Output the [x, y] coordinate of the center of the cell containing the given text.  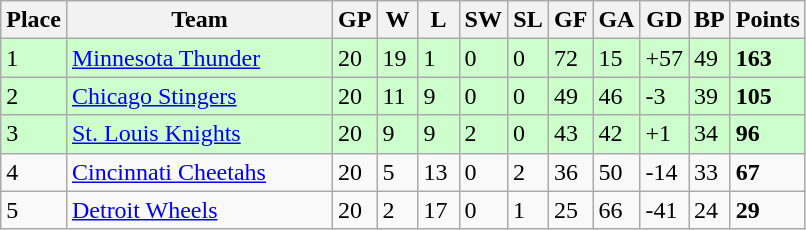
GP [355, 20]
3 [34, 134]
+57 [664, 58]
34 [710, 134]
66 [616, 210]
50 [616, 172]
Minnesota Thunder [199, 58]
72 [571, 58]
105 [768, 96]
Cincinnati Cheetahs [199, 172]
-3 [664, 96]
Team [199, 20]
15 [616, 58]
L [438, 20]
Detroit Wheels [199, 210]
29 [768, 210]
-14 [664, 172]
BP [710, 20]
46 [616, 96]
25 [571, 210]
11 [398, 96]
163 [768, 58]
SW [483, 20]
Chicago Stingers [199, 96]
39 [710, 96]
GD [664, 20]
W [398, 20]
19 [398, 58]
Place [34, 20]
GF [571, 20]
96 [768, 134]
42 [616, 134]
St. Louis Knights [199, 134]
-41 [664, 210]
17 [438, 210]
36 [571, 172]
4 [34, 172]
Points [768, 20]
67 [768, 172]
43 [571, 134]
GA [616, 20]
SL [528, 20]
33 [710, 172]
+1 [664, 134]
24 [710, 210]
13 [438, 172]
